Extract the (x, y) coordinate from the center of the cell holding the provided text.  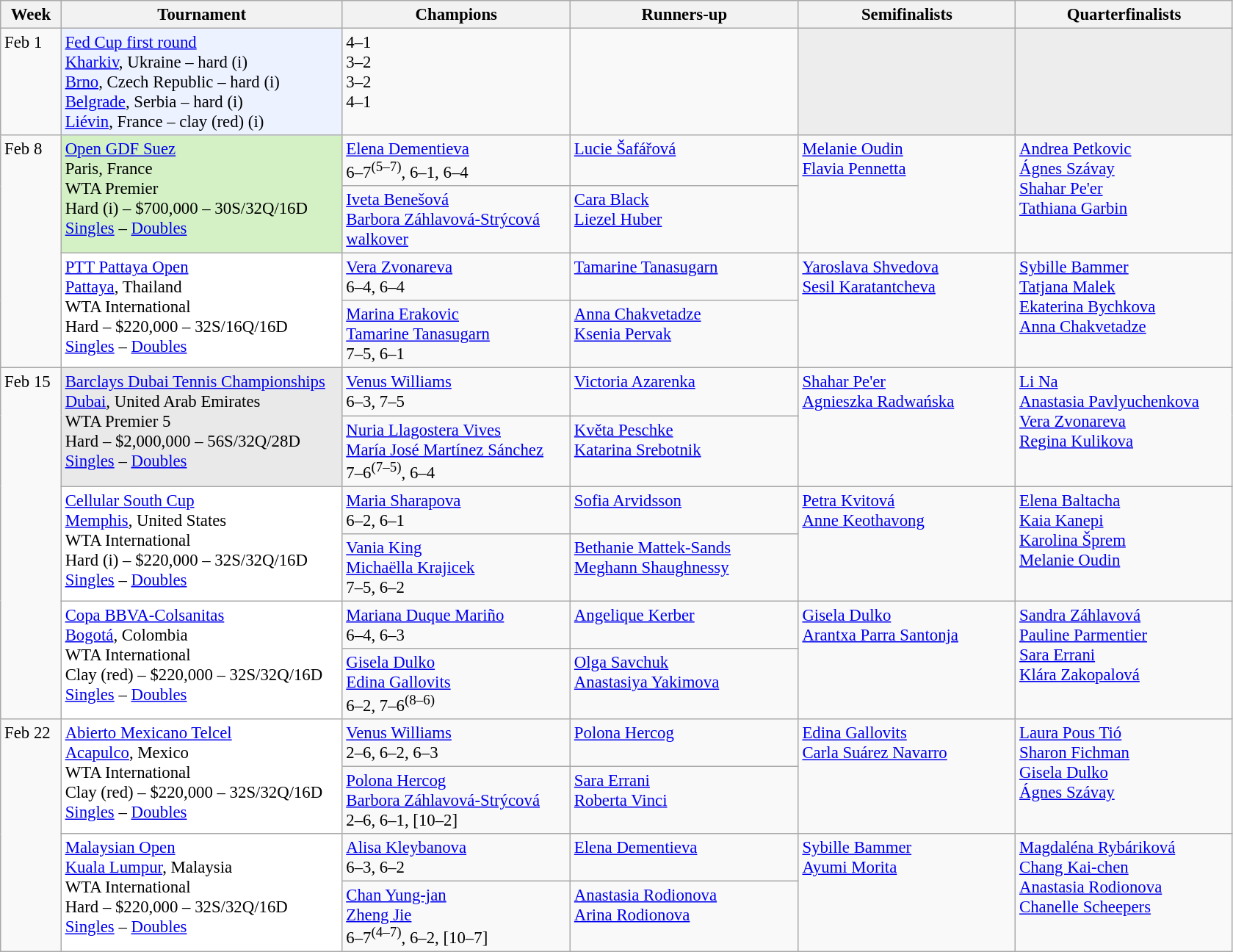
Feb 1 (31, 82)
Sybille Bammer Ayumi Morita (907, 893)
Magdaléna Rybáriková Chang Kai-chen Anastasia Rodionova Chanelle Scheepers (1124, 893)
Barclays Dubai Tennis Championships Dubai, United Arab EmiratesWTA Premier 5Hard – $2,000,000 – 56S/32Q/28DSingles – Doubles (201, 428)
Champions (457, 15)
Lucie Šafářová (684, 160)
Victoria Azarenka (684, 392)
Sofia Arvidsson (684, 510)
Abierto Mexicano Telcel Acapulco, MexicoWTA InternationalClay (red) – $220,000 – 32S/32Q/16DSingles – Doubles (201, 776)
Iveta Benešová Barbora Záhlavová-Strýcováwalkover (457, 220)
Tamarine Tanasugarn (684, 278)
Semifinalists (907, 15)
Anna Chakvetadze Ksenia Pervak (684, 335)
Elena Baltacha Kaia Kanepi Karolina Šprem Melanie Oudin (1124, 544)
Sandra Záhlavová Pauline Parmentier Sara Errani Klára Zakopalová (1124, 660)
Fed Cup first round Kharkiv, Ukraine – hard (i) Brno, Czech Republic – hard (i)Belgrade, Serbia – hard (i) Liévin, France – clay (red) (i) (201, 82)
Anastasia Rodionova Arina Rodionova (684, 917)
Maria Sharapova6–2, 6–1 (457, 510)
Vera Zvonareva6–4, 6–4 (457, 278)
Copa BBVA-Colsanitas Bogotá, ColombiaWTA InternationalClay (red) – $220,000 – 32S/32Q/16DSingles – Doubles (201, 660)
Laura Pous Tió Sharon Fichman Gisela Dulko Ágnes Szávay (1124, 776)
Polona Hercog Barbora Záhlavová-Strýcová2–6, 6–1, [10–2] (457, 800)
Chan Yung-jan Zheng Jie6–7(4–7), 6–2, [10–7] (457, 917)
Shahar Pe'er Agnieszka Radwańska (907, 428)
Cara Black Liezel Huber (684, 220)
Polona Hercog (684, 743)
Bethanie Mattek-Sands Meghann Shaughnessy (684, 567)
Feb 15 (31, 544)
Elena Dementieva6–7(5–7), 6–1, 6–4 (457, 160)
Venus Williams2–6, 6–2, 6–3 (457, 743)
Elena Dementieva (684, 858)
Alisa Kleybanova6–3, 6–2 (457, 858)
Runners-up (684, 15)
Andrea Petkovic Ágnes Szávay Shahar Pe'er Tathiana Garbin (1124, 194)
4–1 3–2 3–2 4–1 (457, 82)
Nuria Llagostera Vives María José Martínez Sánchez7–6(7–5), 6–4 (457, 451)
Malaysian Open Kuala Lumpur, MalaysiaWTA InternationalHard – $220,000 – 32S/32Q/16DSingles – Doubles (201, 893)
Feb 22 (31, 836)
Olga Savchuk Anastasiya Yakimova (684, 684)
Gisela Dulko Arantxa Parra Santonja (907, 660)
Melanie Oudin Flavia Pennetta (907, 194)
Mariana Duque Mariño6–4, 6–3 (457, 624)
PTT Pattaya Open Pattaya, ThailandWTA InternationalHard – $220,000 – 32S/16Q/16DSingles – Doubles (201, 311)
Marina Erakovic Tamarine Tanasugarn7–5, 6–1 (457, 335)
Quarterfinalists (1124, 15)
Angelique Kerber (684, 624)
Vania King Michaëlla Krajicek7–5, 6–2 (457, 567)
Gisela Dulko Edina Gallovits 6–2, 7–6(8–6) (457, 684)
Edina Gallovits Carla Suárez Navarro (907, 776)
Yaroslava Shvedova Sesil Karatantcheva (907, 311)
Petra Kvitová Anne Keothavong (907, 544)
Li Na Anastasia Pavlyuchenkova Vera Zvonareva Regina Kulikova (1124, 428)
Feb 8 (31, 251)
Květa Peschke Katarina Srebotnik (684, 451)
Week (31, 15)
Venus Williams6–3, 7–5 (457, 392)
Open GDF Suez Paris, FranceWTA PremierHard (i) – $700,000 – 30S/32Q/16DSingles – Doubles (201, 194)
Sybille Bammer Tatjana Malek Ekaterina Bychkova Anna Chakvetadze (1124, 311)
Cellular South Cup Memphis, United StatesWTA InternationalHard (i) – $220,000 – 32S/32Q/16DSingles – Doubles (201, 544)
Sara Errani Roberta Vinci (684, 800)
Tournament (201, 15)
